Scan for the cell matching the given text and deliver its (x, y) coordinate at center. 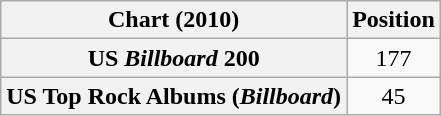
US Top Rock Albums (Billboard) (174, 96)
177 (394, 58)
US Billboard 200 (174, 58)
Position (394, 20)
Chart (2010) (174, 20)
45 (394, 96)
